Scan for the cell matching the given text and deliver its [x, y] coordinate at center. 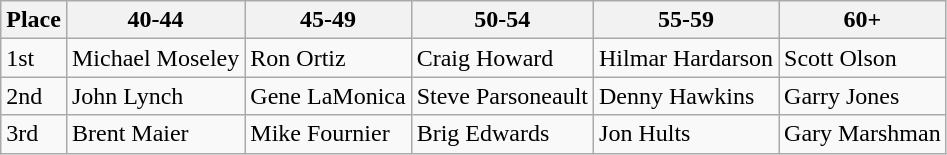
Denny Hawkins [686, 96]
55-59 [686, 20]
Ron Ortiz [328, 58]
John Lynch [155, 96]
Brent Maier [155, 134]
Michael Moseley [155, 58]
Gene LaMonica [328, 96]
45-49 [328, 20]
1st [34, 58]
40-44 [155, 20]
Jon Hults [686, 134]
Brig Edwards [502, 134]
2nd [34, 96]
3rd [34, 134]
60+ [863, 20]
Mike Fournier [328, 134]
Steve Parsoneault [502, 96]
Craig Howard [502, 58]
Hilmar Hardarson [686, 58]
Place [34, 20]
Scott Olson [863, 58]
50-54 [502, 20]
Garry Jones [863, 96]
Gary Marshman [863, 134]
